Pinpoint the cell where the given text exists, returning its [X, Y] midpoint coordinate. 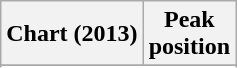
Peak position [189, 34]
Chart (2013) [72, 34]
